Pinpoint the cell where the given text exists, returning its [x, y] midpoint coordinate. 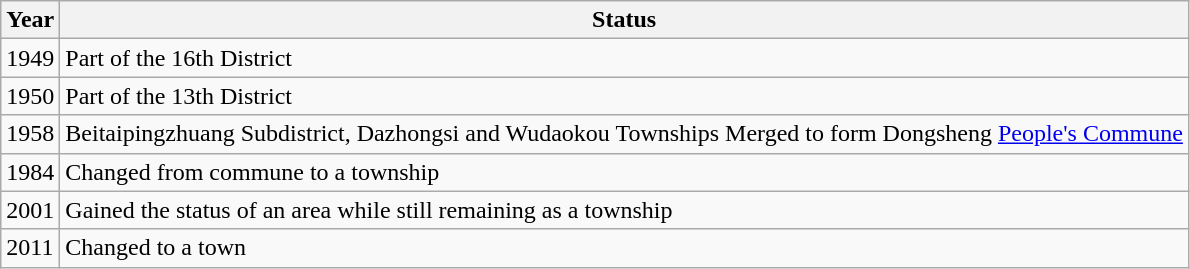
1984 [30, 172]
Year [30, 20]
Part of the 13th District [624, 96]
2011 [30, 248]
Changed from commune to a township [624, 172]
Beitaipingzhuang Subdistrict, Dazhongsi and Wudaokou Townships Merged to form Dongsheng People's Commune [624, 134]
1949 [30, 58]
Part of the 16th District [624, 58]
Changed to a town [624, 248]
2001 [30, 210]
1950 [30, 96]
1958 [30, 134]
Gained the status of an area while still remaining as a township [624, 210]
Status [624, 20]
